Return [X, Y] of the center of cell containing provided text 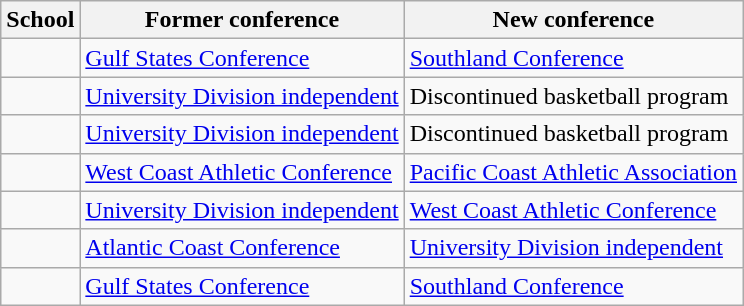
Former conference [242, 20]
Atlantic Coast Conference [242, 248]
New conference [573, 20]
Pacific Coast Athletic Association [573, 172]
School [40, 20]
